Search for the cell housing the specified text and yield its [x, y] center coordinate. 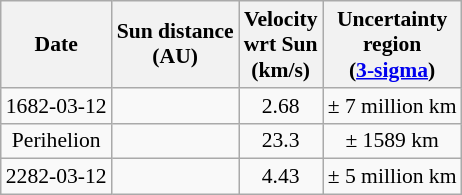
Date [56, 44]
Perihelion [56, 141]
4.43 [281, 177]
Velocitywrt Sun(km/s) [281, 44]
2.68 [281, 106]
± 7 million km [392, 106]
± 1589 km [392, 141]
23.3 [281, 141]
2282-03-12 [56, 177]
Uncertaintyregion(3-sigma) [392, 44]
1682-03-12 [56, 106]
Sun distance(AU) [176, 44]
± 5 million km [392, 177]
